Scan for the cell matching the given text and deliver its [X, Y] coordinate at center. 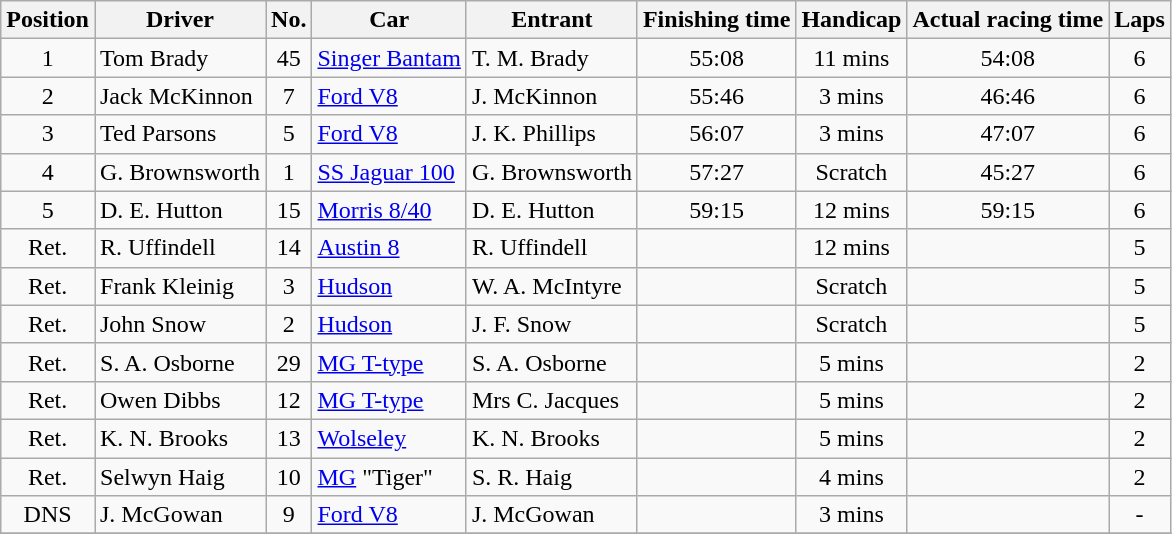
54:08 [1008, 58]
10 [289, 477]
J. K. Phillips [552, 134]
Handicap [852, 20]
W. A. McIntyre [552, 286]
SS Jaguar 100 [389, 172]
Tom Brady [180, 58]
MG "Tiger" [389, 477]
Jack McKinnon [180, 96]
12 [289, 400]
DNS [48, 515]
Car [389, 20]
J. F. Snow [552, 324]
55:08 [716, 58]
47:07 [1008, 134]
13 [289, 438]
9 [289, 515]
Morris 8/40 [389, 210]
Selwyn Haig [180, 477]
Entrant [552, 20]
Ted Parsons [180, 134]
Mrs C. Jacques [552, 400]
S. R. Haig [552, 477]
- [1140, 515]
Owen Dibbs [180, 400]
45 [289, 58]
Wolseley [389, 438]
T. M. Brady [552, 58]
Position [48, 20]
Austin 8 [389, 248]
55:46 [716, 96]
4 mins [852, 477]
57:27 [716, 172]
Laps [1140, 20]
J. McKinnon [552, 96]
14 [289, 248]
15 [289, 210]
Singer Bantam [389, 58]
56:07 [716, 134]
No. [289, 20]
Frank Kleinig [180, 286]
Actual racing time [1008, 20]
4 [48, 172]
John Snow [180, 324]
29 [289, 362]
11 mins [852, 58]
7 [289, 96]
45:27 [1008, 172]
Driver [180, 20]
46:46 [1008, 96]
Finishing time [716, 20]
